Extract the (X, Y) coordinate from the center of the cell holding the provided text.  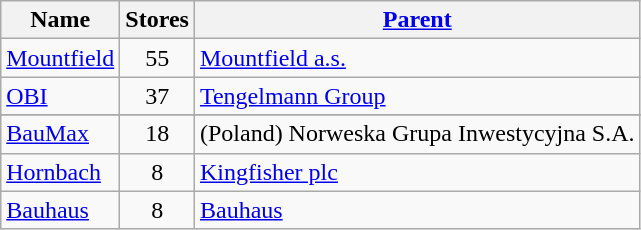
Name (60, 20)
Parent (417, 20)
Hornbach (60, 172)
Tengelmann Group (417, 96)
18 (158, 134)
Mountfield (60, 58)
37 (158, 96)
BauMax (60, 134)
(Poland) Norweska Grupa Inwestycyjna S.A. (417, 134)
55 (158, 58)
Mountfield a.s. (417, 58)
Stores (158, 20)
Kingfisher plc (417, 172)
OBI (60, 96)
